Return (x, y) of the center of cell containing provided text 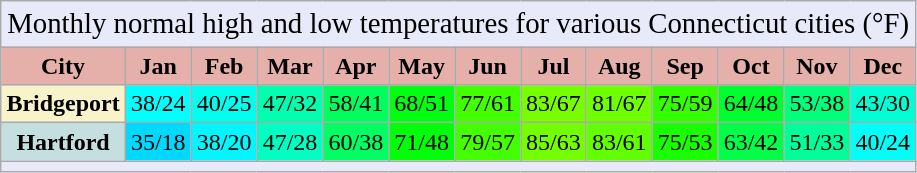
Bridgeport (64, 104)
51/33 (817, 142)
58/41 (356, 104)
47/32 (290, 104)
May (422, 66)
43/30 (883, 104)
75/59 (685, 104)
City (64, 66)
38/20 (224, 142)
35/18 (158, 142)
47/28 (290, 142)
Apr (356, 66)
79/57 (488, 142)
Nov (817, 66)
38/24 (158, 104)
77/61 (488, 104)
40/24 (883, 142)
81/67 (619, 104)
71/48 (422, 142)
Dec (883, 66)
Feb (224, 66)
63/42 (751, 142)
83/61 (619, 142)
Mar (290, 66)
53/38 (817, 104)
Jan (158, 66)
Jun (488, 66)
Jul (553, 66)
83/67 (553, 104)
68/51 (422, 104)
64/48 (751, 104)
Oct (751, 66)
Monthly normal high and low temperatures for various Connecticut cities (°F) (458, 24)
Aug (619, 66)
60/38 (356, 142)
Hartford (64, 142)
75/53 (685, 142)
85/63 (553, 142)
Sep (685, 66)
40/25 (224, 104)
